Find where the given text appears and provide that cell's center as (x, y) coordinate. 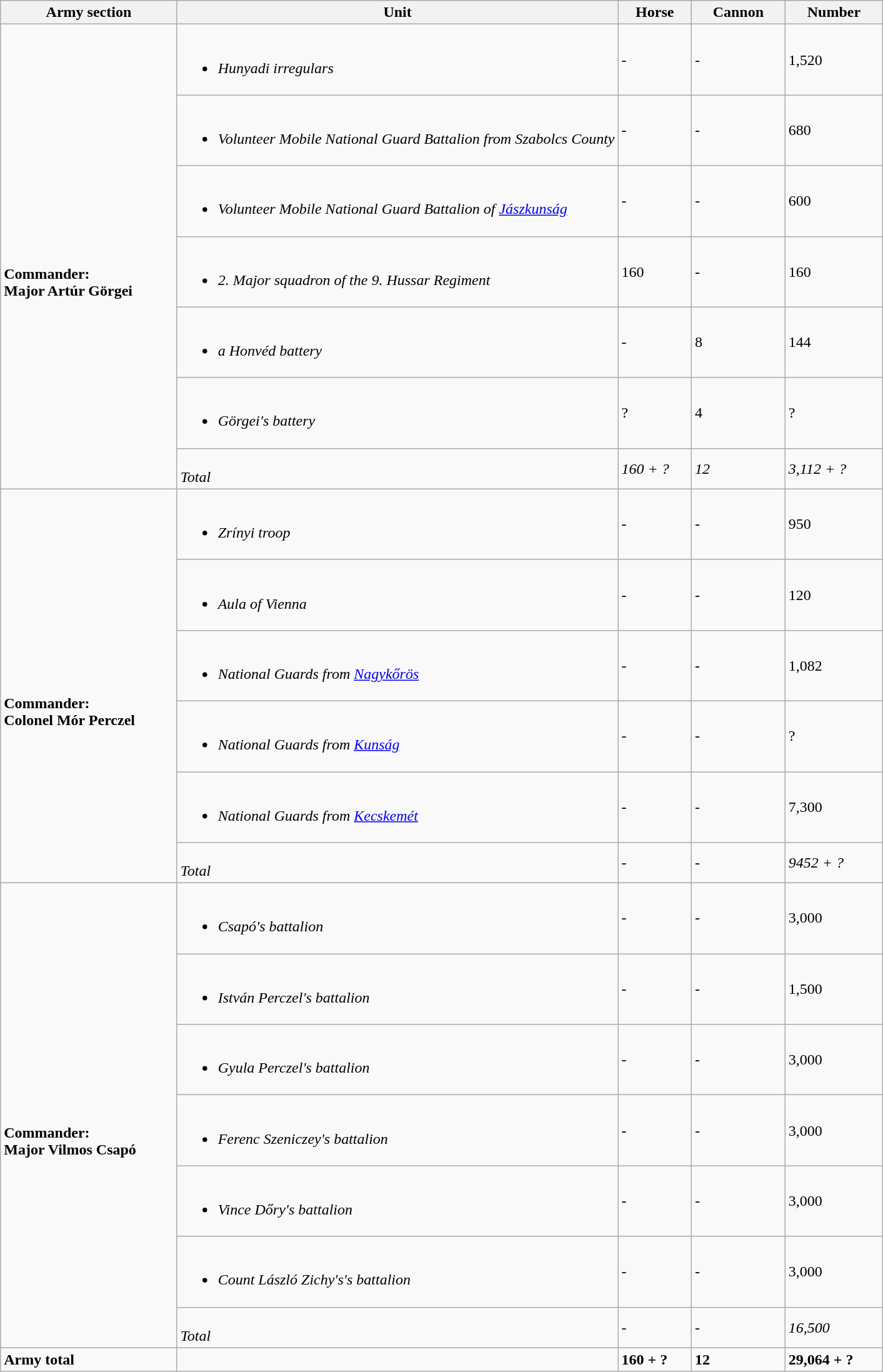
29,064 + ? (834, 1359)
Commander: Colonel Mór Perczel (89, 686)
144 (834, 343)
Commander: Major Vilmos Csapó (89, 1115)
Army total (89, 1359)
16,500 (834, 1328)
Hunyadi irregulars (397, 60)
a Honvéd battery (397, 343)
120 (834, 595)
Gyula Perczel's battalion (397, 1060)
Count László Zichy's's battalion (397, 1271)
National Guards from Kecskemét (397, 806)
István Perczel's battalion (397, 989)
1,500 (834, 989)
Army section (89, 13)
2. Major squadron of the 9. Hussar Regiment (397, 271)
1,082 (834, 665)
600 (834, 201)
Volunteer Mobile National Guard Battalion of Jászkunság (397, 201)
Cannon (738, 13)
Zrínyi troop (397, 524)
Görgei's battery (397, 413)
Number (834, 13)
7,300 (834, 806)
Csapó's battalion (397, 919)
Horse (655, 13)
Ferenc Szeniczey's battalion (397, 1130)
680 (834, 130)
Aula of Vienna (397, 595)
8 (738, 343)
National Guards from Nagykőrös (397, 665)
1,520 (834, 60)
950 (834, 524)
Volunteer Mobile National Guard Battalion from Szabolcs County (397, 130)
Vince Dőry's battalion (397, 1201)
9452 + ? (834, 863)
Commander: Major Artúr Görgei (89, 256)
4 (738, 413)
National Guards from Kunság (397, 736)
Unit (397, 13)
3,112 + ? (834, 469)
